Return the [x, y] coordinate for the center point of the cell that contains the specified text.  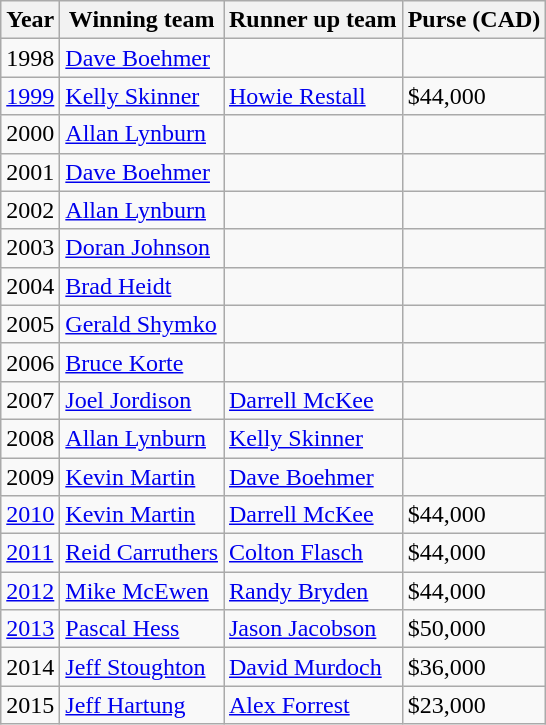
Runner up team [314, 20]
2010 [30, 515]
2006 [30, 362]
Winning team [142, 20]
2003 [30, 248]
Randy Bryden [314, 591]
Jeff Hartung [142, 705]
Mike McEwen [142, 591]
Jason Jacobson [314, 629]
2014 [30, 667]
Alex Forrest [314, 705]
2007 [30, 400]
$50,000 [474, 629]
2001 [30, 172]
2008 [30, 438]
2000 [30, 134]
Bruce Korte [142, 362]
2002 [30, 210]
Purse (CAD) [474, 20]
Doran Johnson [142, 248]
2005 [30, 324]
$23,000 [474, 705]
Year [30, 20]
Jeff Stoughton [142, 667]
Gerald Shymko [142, 324]
Colton Flasch [314, 553]
2013 [30, 629]
Pascal Hess [142, 629]
David Murdoch [314, 667]
2009 [30, 477]
$36,000 [474, 667]
Howie Restall [314, 96]
Reid Carruthers [142, 553]
1998 [30, 58]
2015 [30, 705]
2011 [30, 553]
1999 [30, 96]
2012 [30, 591]
Brad Heidt [142, 286]
Joel Jordison [142, 400]
2004 [30, 286]
